Search for the cell housing the specified text and yield its [X, Y] center coordinate. 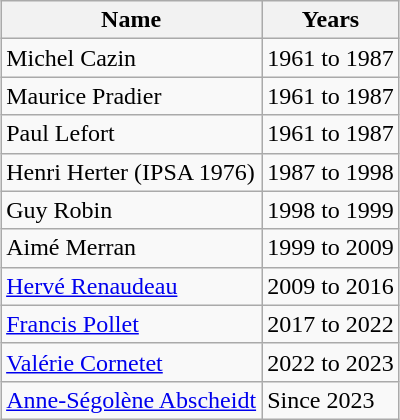
Paul Lefort [132, 134]
Name [132, 20]
Since 2023 [331, 400]
2009 to 2016 [331, 286]
1998 to 1999 [331, 210]
Years [331, 20]
1999 to 2009 [331, 248]
Aimé Merran [132, 248]
2022 to 2023 [331, 362]
Anne-Ségolène Abscheidt [132, 400]
Henri Herter (IPSA 1976) [132, 172]
Maurice Pradier [132, 96]
2017 to 2022 [331, 324]
Hervé Renaudeau [132, 286]
Guy Robin [132, 210]
Michel Cazin [132, 58]
Francis Pollet [132, 324]
1987 to 1998 [331, 172]
Valérie Cornetet [132, 362]
